Find where the given text appears and provide that cell's center as (X, Y) coordinate. 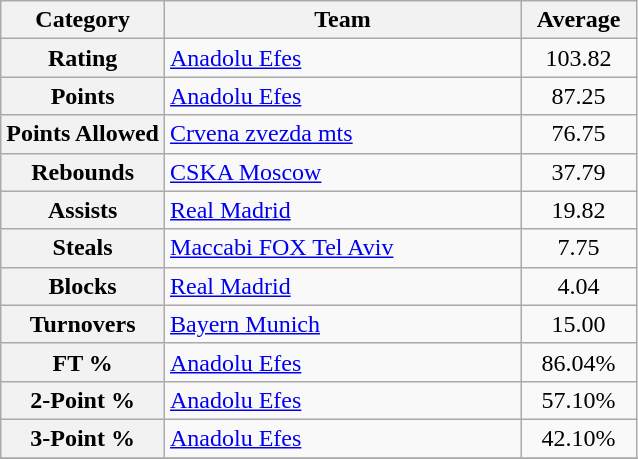
Bayern Munich (343, 324)
37.79 (579, 172)
2-Point % (83, 400)
Team (343, 20)
Points Allowed (83, 134)
76.75 (579, 134)
87.25 (579, 96)
FT % (83, 362)
3-Point % (83, 438)
Rebounds (83, 172)
Assists (83, 210)
Steals (83, 248)
Maccabi FOX Tel Aviv (343, 248)
Rating (83, 58)
CSKA Moscow (343, 172)
Crvena zvezda mts (343, 134)
Blocks (83, 286)
86.04% (579, 362)
15.00 (579, 324)
42.10% (579, 438)
19.82 (579, 210)
4.04 (579, 286)
103.82 (579, 58)
Points (83, 96)
57.10% (579, 400)
Turnovers (83, 324)
Average (579, 20)
7.75 (579, 248)
Category (83, 20)
